Provide the [X, Y] coordinate of the cell's center where the given text is located.  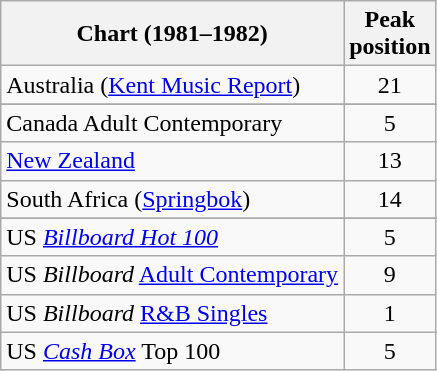
Canada Adult Contemporary [172, 123]
13 [390, 161]
14 [390, 199]
21 [390, 85]
South Africa (Springbok) [172, 199]
US Cash Box Top 100 [172, 351]
US Billboard Hot 100 [172, 237]
US Billboard Adult Contemporary [172, 275]
1 [390, 313]
Chart (1981–1982) [172, 34]
New Zealand [172, 161]
Peakposition [390, 34]
US Billboard R&B Singles [172, 313]
9 [390, 275]
Australia (Kent Music Report) [172, 85]
